Identify which cell holds the provided text, then report its (x, y) central coordinate. 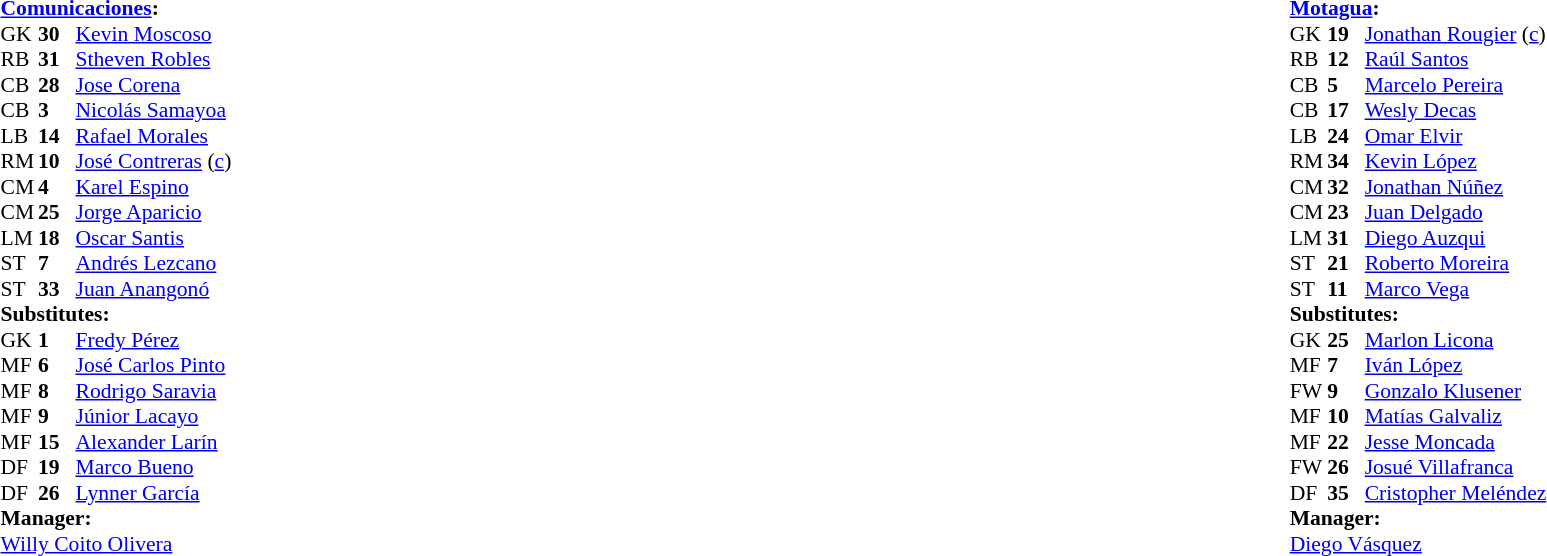
Kevin López (1456, 161)
Marlon Licona (1456, 340)
Oscar Santis (154, 238)
Matías Galvaliz (1456, 417)
Cristopher Meléndez (1456, 493)
Wesly Decas (1456, 111)
14 (57, 136)
Diego Auzqui (1456, 238)
17 (1346, 111)
22 (1346, 442)
Nicolás Samayoa (154, 111)
3 (57, 111)
33 (57, 289)
Jorge Aparicio (154, 213)
18 (57, 238)
Marco Bueno (154, 467)
José Contreras (c) (154, 161)
Juan Anangonó (154, 289)
24 (1346, 136)
Jonathan Rougier (c) (1456, 34)
28 (57, 85)
Iván López (1456, 365)
Josué Villafranca (1456, 467)
Jesse Moncada (1456, 442)
Lynner García (154, 493)
8 (57, 391)
Kevin Moscoso (154, 34)
Rafael Morales (154, 136)
23 (1346, 213)
6 (57, 365)
35 (1346, 493)
11 (1346, 289)
Jonathan Núñez (1456, 187)
José Carlos Pinto (154, 365)
Omar Elvir (1456, 136)
21 (1346, 263)
Marcelo Pereira (1456, 85)
Karel Espino (154, 187)
15 (57, 442)
4 (57, 187)
34 (1346, 161)
30 (57, 34)
12 (1346, 59)
5 (1346, 85)
Marco Vega (1456, 289)
1 (57, 340)
Stheven Robles (154, 59)
Roberto Moreira (1456, 263)
Gonzalo Klusener (1456, 391)
Raúl Santos (1456, 59)
Júnior Lacayo (154, 417)
Jose Corena (154, 85)
Andrés Lezcano (154, 263)
Alexander Larín (154, 442)
32 (1346, 187)
Juan Delgado (1456, 213)
Fredy Pérez (154, 340)
Rodrigo Saravia (154, 391)
